Pinpoint the cell where the given text exists, returning its (x, y) midpoint coordinate. 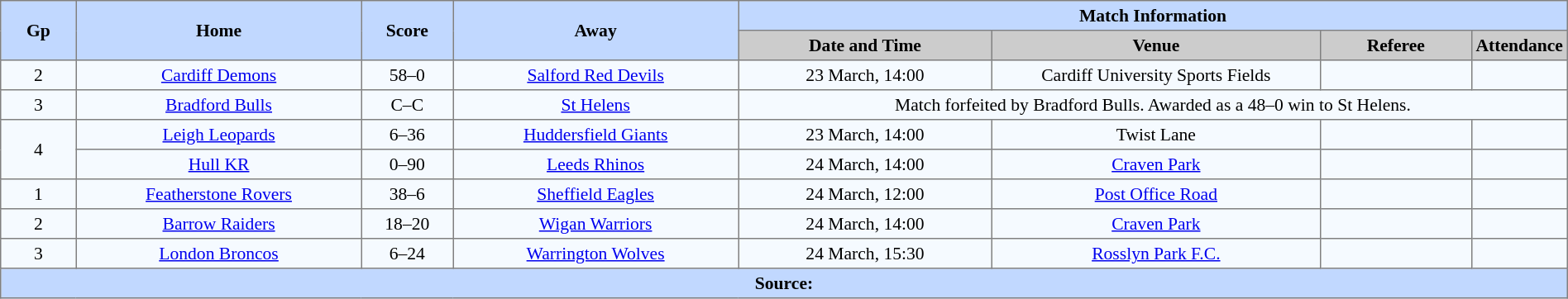
Warrington Wolves (595, 254)
Score (407, 31)
Referee (1396, 45)
0–90 (407, 164)
Cardiff Demons (218, 75)
Venue (1156, 45)
1 (38, 194)
Post Office Road (1156, 194)
Salford Red Devils (595, 75)
Featherstone Rovers (218, 194)
58–0 (407, 75)
6–36 (407, 135)
Gp (38, 31)
Huddersfield Giants (595, 135)
24 March, 15:30 (865, 254)
Bradford Bulls (218, 105)
Twist Lane (1156, 135)
Leigh Leopards (218, 135)
38–6 (407, 194)
London Broncos (218, 254)
Sheffield Eagles (595, 194)
C–C (407, 105)
24 March, 12:00 (865, 194)
Away (595, 31)
18–20 (407, 224)
Hull KR (218, 164)
Home (218, 31)
4 (38, 149)
Match forfeited by Bradford Bulls. Awarded as a 48–0 win to St Helens. (1153, 105)
St Helens (595, 105)
Leeds Rhinos (595, 164)
Rosslyn Park F.C. (1156, 254)
Wigan Warriors (595, 224)
Barrow Raiders (218, 224)
Source: (784, 283)
Match Information (1153, 16)
Date and Time (865, 45)
Attendance (1519, 45)
6–24 (407, 254)
Cardiff University Sports Fields (1156, 75)
